Return (x, y) of the center of cell containing provided text 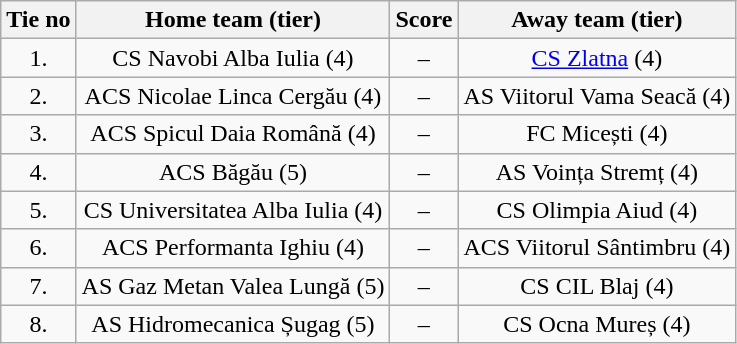
CS Zlatna (4) (597, 58)
4. (38, 172)
8. (38, 324)
6. (38, 248)
AS Viitorul Vama Seacă (4) (597, 96)
Away team (tier) (597, 20)
ACS Spicul Daia Română (4) (233, 134)
AS Voința Stremț (4) (597, 172)
AS Hidromecanica Șugag (5) (233, 324)
ACS Viitorul Sântimbru (4) (597, 248)
Score (424, 20)
5. (38, 210)
CS Universitatea Alba Iulia (4) (233, 210)
Tie no (38, 20)
CS Ocna Mureș (4) (597, 324)
ACS Performanta Ighiu (4) (233, 248)
FC Micești (4) (597, 134)
CS Olimpia Aiud (4) (597, 210)
AS Gaz Metan Valea Lungă (5) (233, 286)
7. (38, 286)
CS CIL Blaj (4) (597, 286)
CS Navobi Alba Iulia (4) (233, 58)
Home team (tier) (233, 20)
ACS Nicolae Linca Cergău (4) (233, 96)
ACS Băgău (5) (233, 172)
2. (38, 96)
3. (38, 134)
1. (38, 58)
